For the text-containing cell, return its midpoint in (x, y) coordinate format. 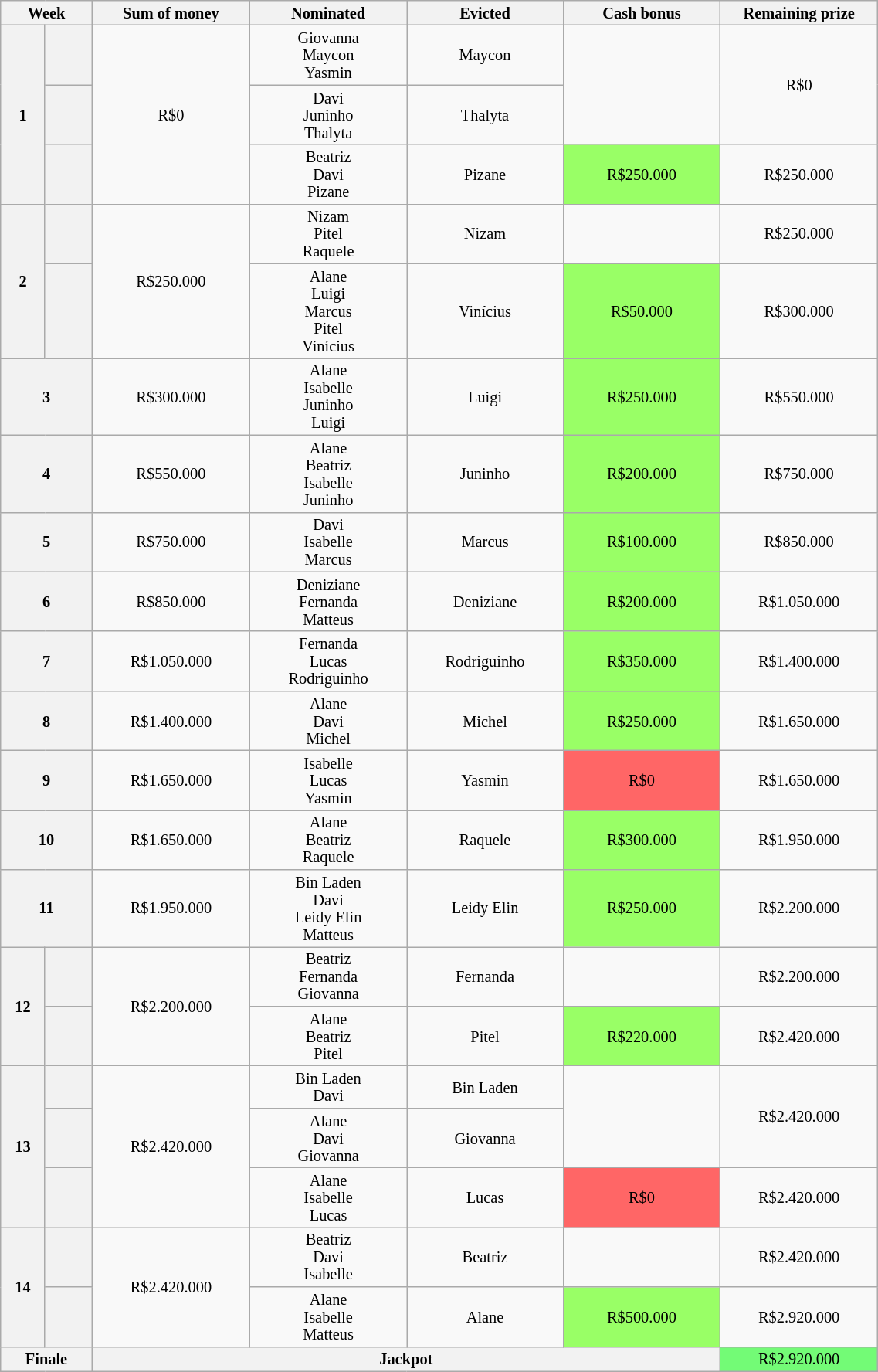
AlaneDaviGiovanna (329, 1137)
Maycon (485, 54)
11 (46, 908)
9 (46, 780)
R$220.000 (641, 1035)
4 (46, 474)
Cash bonus (641, 12)
AlaneDaviMichel (329, 720)
DenizianeFernandaMatteus (329, 601)
AlaneIsabelleLucas (329, 1197)
AlaneBeatrizIsabelleJuninho (329, 474)
BeatrizDaviPizane (329, 175)
Bin LadenDavi (329, 1088)
10 (46, 839)
BeatrizFernandaGiovanna (329, 976)
Michel (485, 720)
AlaneBeatrizPitel (329, 1035)
AlaneBeatrizRaquele (329, 839)
Beatriz (485, 1256)
Sum of money (171, 12)
FernandaLucasRodriguinho (329, 661)
R$500.000 (641, 1316)
Fernanda (485, 976)
R$100.000 (641, 542)
NizamPitelRaquele (329, 233)
R$350.000 (641, 661)
Bin Laden (485, 1088)
Vinícius (485, 311)
AlaneIsabelleMatteus (329, 1316)
Nominated (329, 12)
1 (23, 114)
14 (23, 1286)
Raquele (485, 839)
IsabelleLucasYasmin (329, 780)
Finale (46, 1359)
Leidy Elin (485, 908)
12 (23, 1006)
BeatrizDaviIsabelle (329, 1256)
13 (23, 1146)
AlaneLuigiMarcusPitelVinícius (329, 311)
Bin LadenDaviLeidy ElinMatteus (329, 908)
Pizane (485, 175)
Deniziane (485, 601)
Luigi (485, 396)
Remaining prize (798, 12)
DaviIsabelleMarcus (329, 542)
2 (23, 281)
GiovannaMayconYasmin (329, 54)
Juninho (485, 474)
Pitel (485, 1035)
Nizam (485, 233)
Jackpot (406, 1359)
Rodriguinho (485, 661)
Week (46, 12)
3 (46, 396)
R$50.000 (641, 311)
5 (46, 542)
DaviJuninhoThalyta (329, 114)
Lucas (485, 1197)
Evicted (485, 12)
Yasmin (485, 780)
Marcus (485, 542)
7 (46, 661)
Giovanna (485, 1137)
AlaneIsabelleJuninhoLuigi (329, 396)
8 (46, 720)
Alane (485, 1316)
Thalyta (485, 114)
6 (46, 601)
